From the cell containing the given text, extract its center point as (X, Y) coordinate. 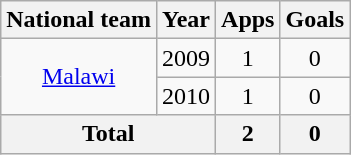
Goals (315, 20)
2010 (186, 96)
National team (79, 20)
Malawi (79, 77)
2009 (186, 58)
Total (108, 134)
Year (186, 20)
Apps (248, 20)
2 (248, 134)
